For the text-containing cell, return its midpoint in [x, y] coordinate format. 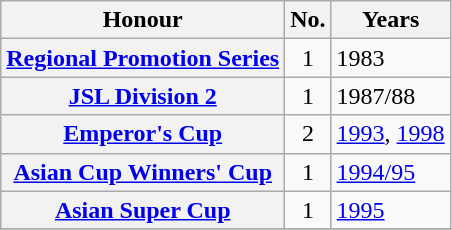
1995 [390, 210]
No. [308, 20]
Emperor's Cup [143, 134]
1983 [390, 58]
1994/95 [390, 172]
2 [308, 134]
1993, 1998 [390, 134]
Regional Promotion Series [143, 58]
Asian Cup Winners' Cup [143, 172]
Asian Super Cup [143, 210]
Honour [143, 20]
Years [390, 20]
1987/88 [390, 96]
JSL Division 2 [143, 96]
